Return [x, y] of the center of cell containing provided text 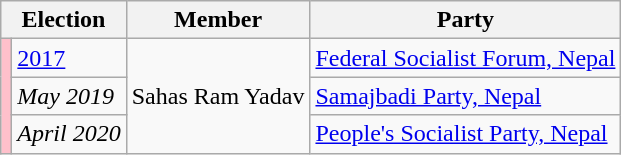
People's Socialist Party, Nepal [466, 134]
Samajbadi Party, Nepal [466, 96]
Sahas Ram Yadav [218, 96]
2017 [69, 58]
Election [64, 20]
April 2020 [69, 134]
May 2019 [69, 96]
Federal Socialist Forum, Nepal [466, 58]
Member [218, 20]
Party [466, 20]
